Pinpoint the cell where the given text exists, returning its (X, Y) midpoint coordinate. 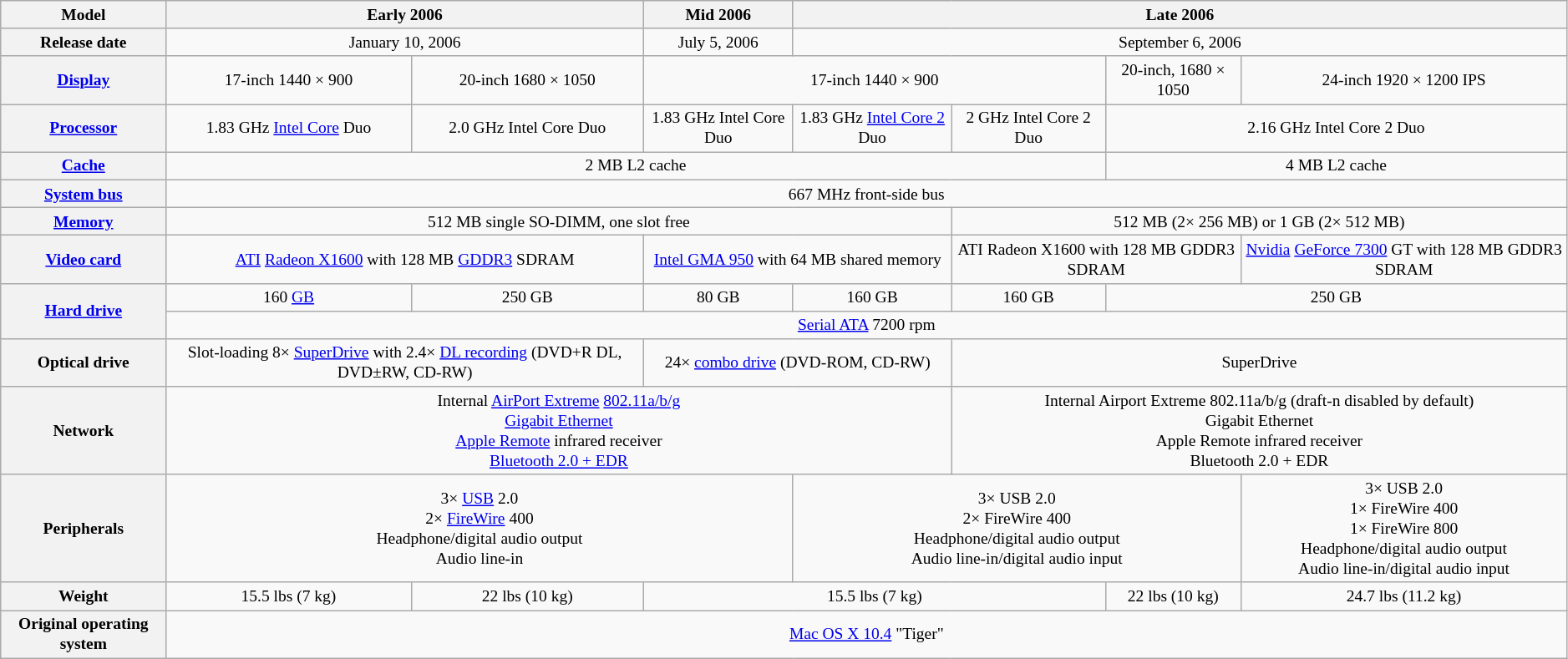
Hard drive (84, 311)
3× USB 2.02× FireWire 400Headphone/digital audio outputAudio line-in/digital audio input (1017, 528)
SuperDrive (1260, 362)
Late 2006 (1180, 15)
January 10, 2006 (405, 42)
Memory (84, 221)
4 MB L2 cache (1337, 165)
2 GHz Intel Core 2 Duo (1028, 129)
Optical drive (84, 362)
Mid 2006 (718, 15)
Release date (84, 42)
3× USB 2.01× FireWire 4001× FireWire 800Headphone/digital audio outputAudio line-in/digital audio input (1403, 528)
2.16 GHz Intel Core 2 Duo (1337, 129)
System bus (84, 194)
Cache (84, 165)
Early 2006 (405, 15)
2 MB L2 cache (636, 165)
Video card (84, 259)
24-inch 1920 × 1200 IPS (1403, 80)
20-inch 1680 × 1050 (527, 80)
667 MHz front-side bus (867, 194)
2.0 GHz Intel Core Duo (527, 129)
1.83 GHz Intel Core 2 Duo (872, 129)
512 MB single SO-DIMM, one slot free (559, 221)
Internal AirPort Extreme 802.11a/b/gGigabit EthernetApple Remote infrared receiverBluetooth 2.0 + EDR (559, 431)
September 6, 2006 (1180, 42)
Internal Airport Extreme 802.11a/b/g (draft-n disabled by default)Gigabit EthernetApple Remote infrared receiverBluetooth 2.0 + EDR (1260, 431)
24.7 lbs (11.2 kg) (1403, 596)
Weight (84, 596)
80 GB (718, 297)
Mac OS X 10.4 "Tiger" (867, 635)
Display (84, 80)
Nvidia GeForce 7300 GT with 128 MB GDDR3 SDRAM (1403, 259)
3× USB 2.02× FireWire 400Headphone/digital audio outputAudio line-in (480, 528)
Processor (84, 129)
Slot-loading 8× SuperDrive with 2.4× DL recording (DVD+R DL, DVD±RW, CD-RW) (405, 362)
Intel GMA 950 with 64 MB shared memory (797, 259)
July 5, 2006 (718, 42)
Serial ATA 7200 rpm (867, 324)
Original operating system (84, 635)
Network (84, 431)
512 MB (2× 256 MB) or 1 GB (2× 512 MB) (1260, 221)
Model (84, 15)
20-inch, 1680 × 1050 (1173, 80)
Peripherals (84, 528)
24× combo drive (DVD-ROM, CD-RW) (797, 362)
